Pinpoint the cell where the given text exists, returning its [X, Y] midpoint coordinate. 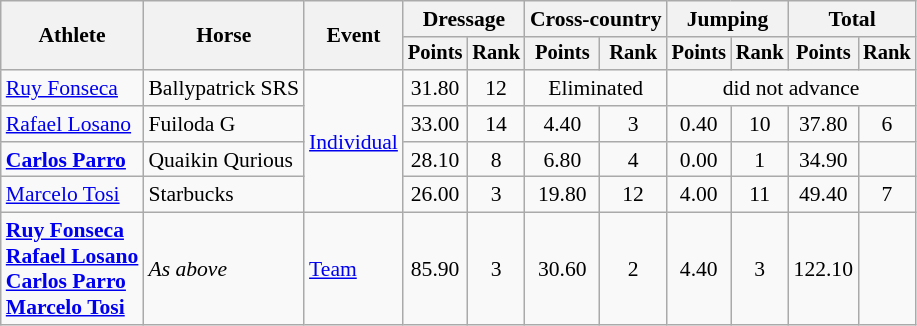
30.60 [562, 269]
Ruy Fonseca [72, 88]
33.00 [435, 124]
Dressage [464, 19]
Ruy FonsecaRafael LosanoCarlos ParroMarcelo Tosi [72, 269]
6.80 [562, 160]
49.40 [824, 195]
Jumping [728, 19]
Athlete [72, 36]
Ballypatrick SRS [224, 88]
85.90 [435, 269]
Team [354, 269]
Starbucks [224, 195]
Individual [354, 141]
2 [634, 269]
31.80 [435, 88]
Total [852, 19]
Fuiloda G [224, 124]
8 [496, 160]
1 [760, 160]
did not advance [792, 88]
Event [354, 36]
37.80 [824, 124]
34.90 [824, 160]
Marcelo Tosi [72, 195]
As above [224, 269]
19.80 [562, 195]
Quaikin Qurious [224, 160]
14 [496, 124]
Eliminated [596, 88]
26.00 [435, 195]
122.10 [824, 269]
4.00 [699, 195]
0.40 [699, 124]
28.10 [435, 160]
Rafael Losano [72, 124]
7 [887, 195]
0.00 [699, 160]
10 [760, 124]
Horse [224, 36]
Carlos Parro [72, 160]
Cross-country [596, 19]
6 [887, 124]
11 [760, 195]
4 [634, 160]
